Identify which cell holds the provided text, then report its [X, Y] central coordinate. 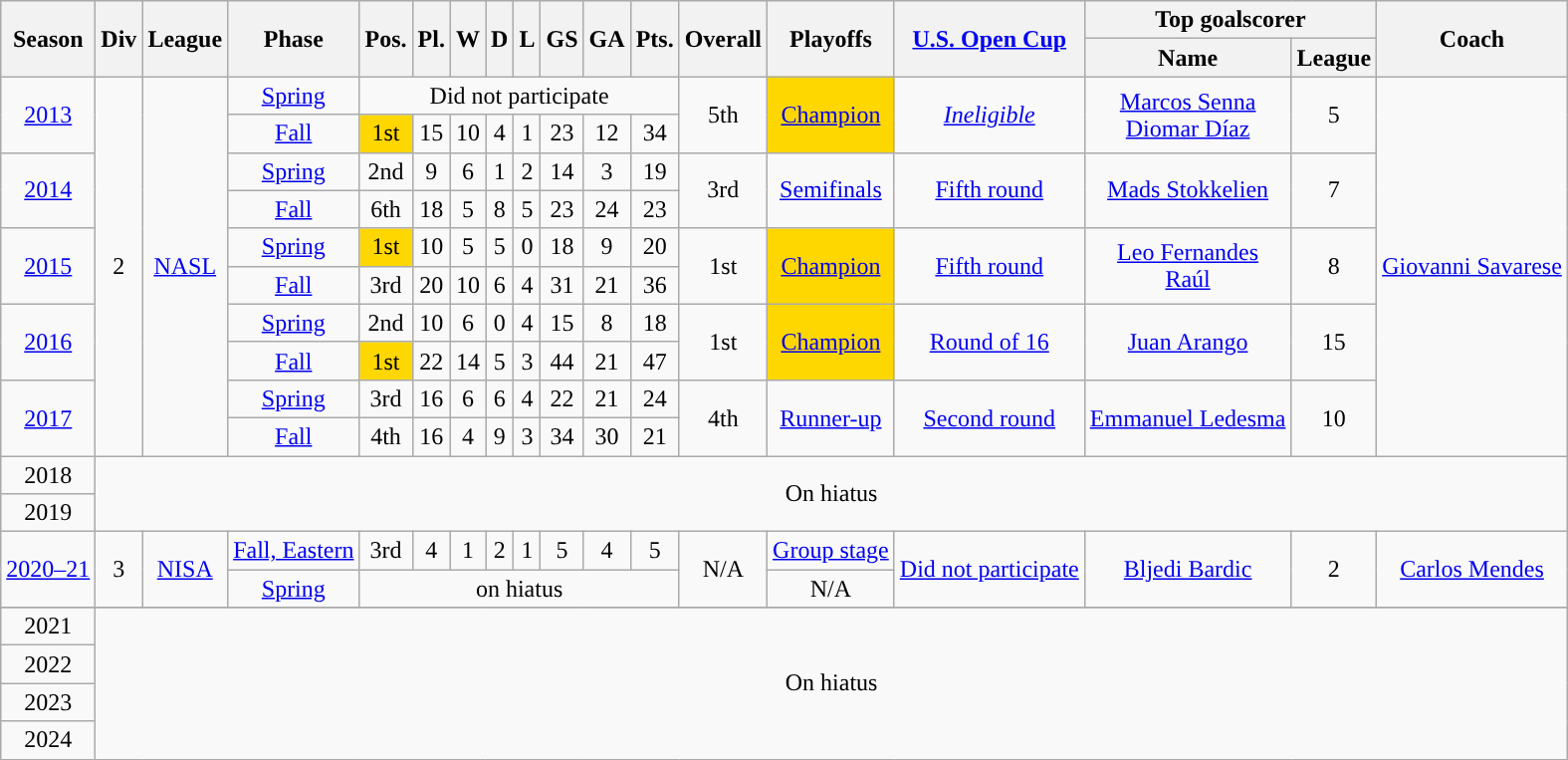
2019 [48, 513]
Emmanuel Ledesma [1188, 417]
D [500, 39]
Season [48, 39]
Pl. [431, 39]
U.S. Open Cup [990, 39]
47 [655, 361]
Pts. [655, 39]
Runner-up [831, 417]
2017 [48, 417]
Giovanni Savarese [1472, 267]
Ineligible [990, 115]
GS [561, 39]
Bljedi Bardic [1188, 570]
Second round [990, 417]
Phase [294, 39]
2016 [48, 342]
2013 [48, 115]
Round of 16 [990, 342]
7 [1334, 190]
Overall [723, 39]
Coach [1472, 39]
Marcos Senna Diomar Díaz [1188, 115]
Carlos Mendes [1472, 570]
2023 [48, 702]
on hiatus [520, 589]
W [468, 39]
2015 [48, 266]
36 [655, 285]
2018 [48, 475]
6th [386, 209]
2020–21 [48, 570]
12 [607, 133]
Div [119, 39]
Playoffs [831, 39]
NASL [185, 267]
44 [561, 361]
L [528, 39]
2024 [48, 740]
19 [655, 171]
Semifinals [831, 190]
GA [607, 39]
Fall, Eastern [294, 551]
Leo Fernandes Raúl [1188, 266]
5th [723, 115]
Group stage [831, 551]
2022 [48, 664]
31 [561, 285]
NISA [185, 570]
Top goalscorer [1231, 20]
Juan Arango [1188, 342]
Name [1188, 58]
Pos. [386, 39]
2014 [48, 190]
30 [607, 436]
2021 [48, 627]
Mads Stokkelien [1188, 190]
